Extract the [X, Y] coordinate from the center of the cell holding the provided text.  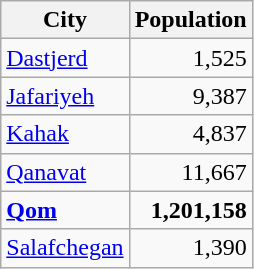
City [65, 20]
1,201,158 [190, 210]
11,667 [190, 172]
4,837 [190, 134]
Salafchegan [65, 248]
Qanavat [65, 172]
Kahak [65, 134]
Jafariyeh [65, 96]
Population [190, 20]
9,387 [190, 96]
1,390 [190, 248]
Qom [65, 210]
Dastjerd [65, 58]
1,525 [190, 58]
